Locate the cell with the specified text and output its [X, Y] center coordinate. 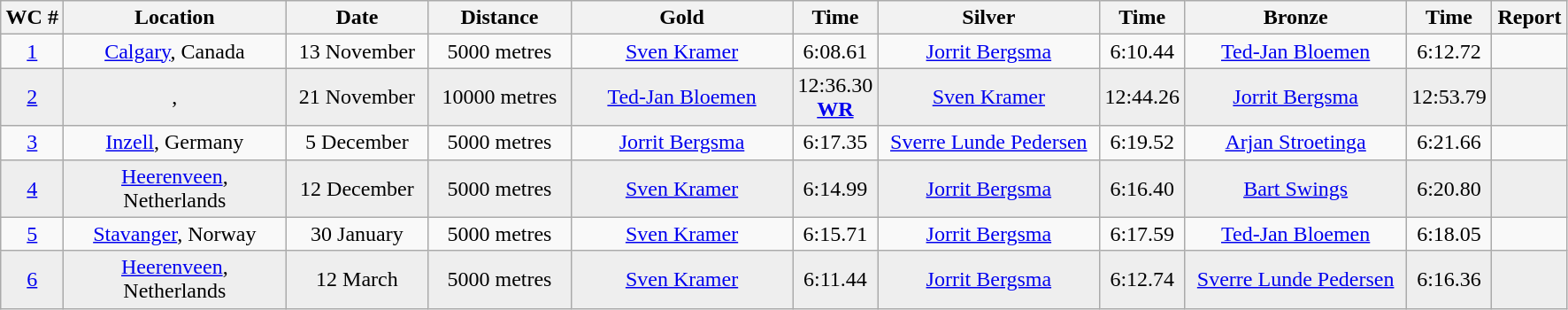
6:08.61 [835, 51]
30 January [357, 234]
6:17.35 [835, 143]
WC # [32, 18]
Bronze [1295, 18]
Report [1529, 18]
6:15.71 [835, 234]
Date [357, 18]
4 [32, 188]
6:17.59 [1142, 234]
12:36.30 WR [835, 97]
3 [32, 143]
6:14.99 [835, 188]
Bart Swings [1295, 188]
Arjan Stroetinga [1295, 143]
6:19.52 [1142, 143]
12:53.79 [1449, 97]
21 November [357, 97]
6:16.36 [1449, 280]
1 [32, 51]
13 November [357, 51]
10000 metres [499, 97]
Gold [681, 18]
5 [32, 234]
2 [32, 97]
6:10.44 [1142, 51]
6:12.72 [1449, 51]
12 March [357, 280]
Stavanger, Norway [175, 234]
Distance [499, 18]
Silver [989, 18]
6:18.05 [1449, 234]
Location [175, 18]
6:21.66 [1449, 143]
6:12.74 [1142, 280]
Calgary, Canada [175, 51]
5 December [357, 143]
6 [32, 280]
12 December [357, 188]
6:16.40 [1142, 188]
, [175, 97]
6:20.80 [1449, 188]
12:44.26 [1142, 97]
6:11.44 [835, 280]
Inzell, Germany [175, 143]
